Scan for the cell matching the given text and deliver its [X, Y] coordinate at center. 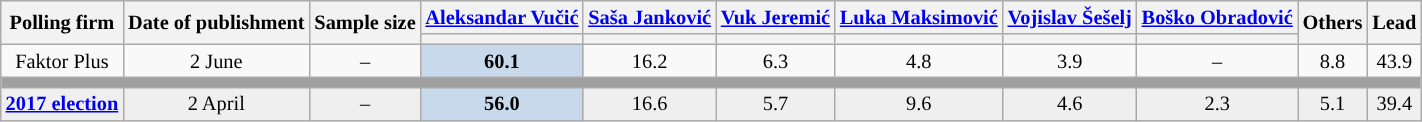
9.6 [919, 104]
6.3 [776, 61]
Sample size [364, 22]
Saša Janković [650, 17]
3.9 [1070, 61]
2.3 [1218, 104]
43.9 [1394, 61]
8.8 [1333, 61]
Lead [1394, 22]
2 June [216, 61]
60.1 [502, 61]
Others [1333, 22]
Luka Maksimović [919, 17]
16.2 [650, 61]
5.1 [1333, 104]
2017 election [62, 104]
16.6 [650, 104]
4.8 [919, 61]
Boško Obradović [1218, 17]
39.4 [1394, 104]
Faktor Plus [62, 61]
56.0 [502, 104]
Vojislav Šešelj [1070, 17]
5.7 [776, 104]
Aleksandar Vučić [502, 17]
Vuk Jeremić [776, 17]
2 April [216, 104]
Date of publishment [216, 22]
4.6 [1070, 104]
Polling firm [62, 22]
